Determine the [x, y] coordinate at the center of the cell enclosing the given text.  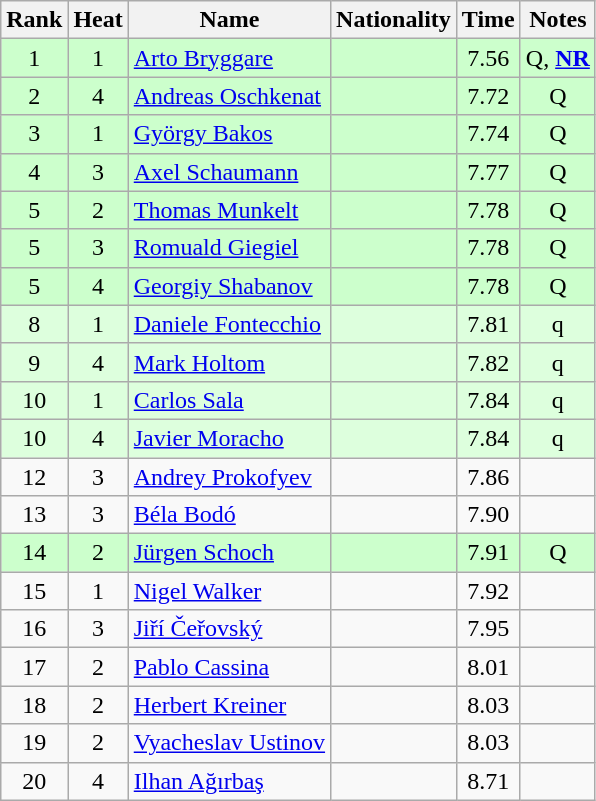
20 [34, 781]
9 [34, 362]
7.86 [488, 477]
Axel Schaumann [229, 172]
7.82 [488, 362]
Andrey Prokofyev [229, 477]
19 [34, 743]
8.01 [488, 667]
7.74 [488, 134]
Notes [558, 20]
Time [488, 20]
Vyacheslav Ustinov [229, 743]
Georgiy Shabanov [229, 286]
Carlos Sala [229, 400]
Jiří Čeřovský [229, 629]
Béla Bodó [229, 515]
Rank [34, 20]
Jürgen Schoch [229, 553]
Thomas Munkelt [229, 210]
Andreas Oschkenat [229, 96]
7.95 [488, 629]
Arto Bryggare [229, 58]
Name [229, 20]
15 [34, 591]
7.56 [488, 58]
Nationality [394, 20]
7.91 [488, 553]
Nigel Walker [229, 591]
7.72 [488, 96]
7.92 [488, 591]
7.90 [488, 515]
Herbert Kreiner [229, 705]
13 [34, 515]
14 [34, 553]
Daniele Fontecchio [229, 324]
8 [34, 324]
12 [34, 477]
Heat [98, 20]
Q, NR [558, 58]
Romuald Giegiel [229, 248]
Javier Moracho [229, 438]
7.77 [488, 172]
Pablo Cassina [229, 667]
17 [34, 667]
Ilhan Ağırbaş [229, 781]
16 [34, 629]
György Bakos [229, 134]
8.71 [488, 781]
Mark Holtom [229, 362]
7.81 [488, 324]
18 [34, 705]
